Scan for the cell matching the given text and deliver its (x, y) coordinate at center. 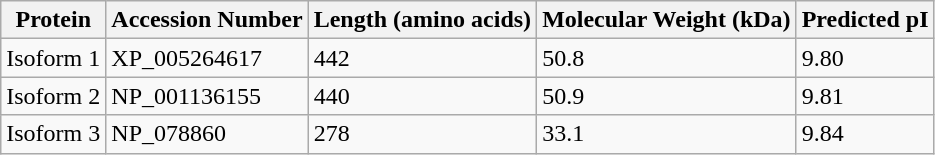
Molecular Weight (kDa) (667, 20)
Isoform 2 (54, 96)
9.80 (865, 58)
Predicted pI (865, 20)
Isoform 1 (54, 58)
Length (amino acids) (422, 20)
NP_001136155 (207, 96)
XP_005264617 (207, 58)
Accession Number (207, 20)
33.1 (667, 134)
Protein (54, 20)
NP_078860 (207, 134)
50.9 (667, 96)
50.8 (667, 58)
442 (422, 58)
440 (422, 96)
9.84 (865, 134)
278 (422, 134)
Isoform 3 (54, 134)
9.81 (865, 96)
